Find where the given text appears and provide that cell's center as (X, Y) coordinate. 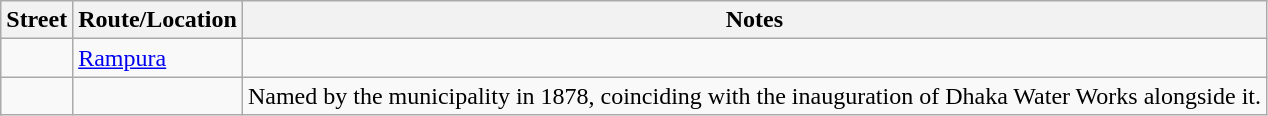
Route/Location (158, 20)
Named by the municipality in 1878, coinciding with the inauguration of Dhaka Water Works alongside it. (754, 96)
Notes (754, 20)
Street (37, 20)
Rampura (158, 58)
